From the cell containing the given text, extract its center point as (X, Y) coordinate. 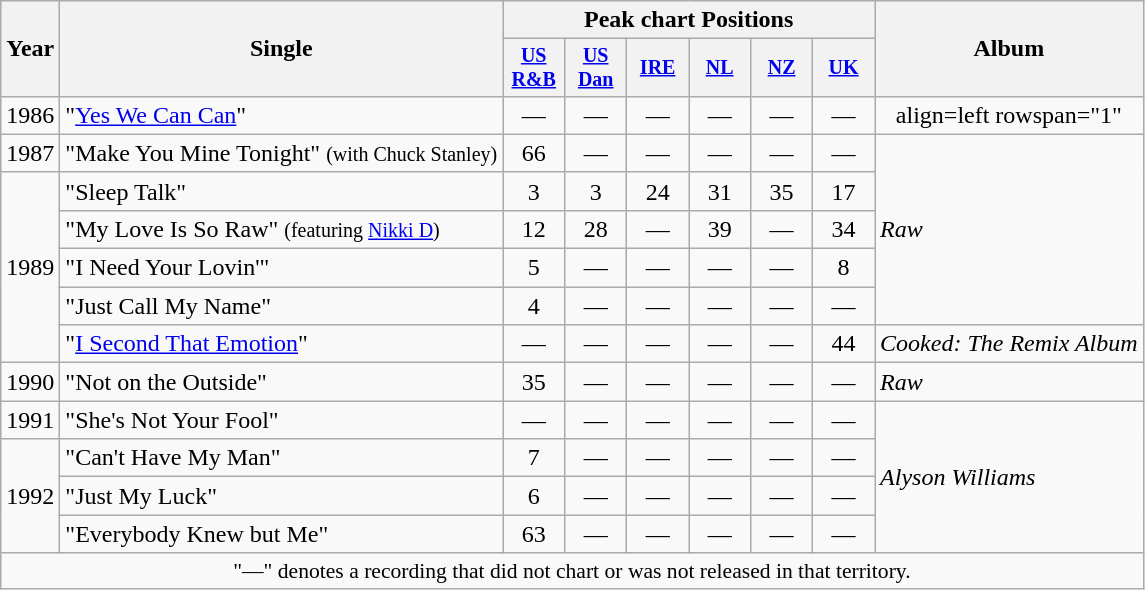
"Sleep Talk" (282, 191)
Album (1010, 49)
USDan (596, 68)
"She's Not Your Fool" (282, 420)
"Not on the Outside" (282, 382)
34 (844, 229)
"Just My Luck" (282, 496)
24 (658, 191)
"Can't Have My Man" (282, 458)
5 (534, 268)
1986 (30, 115)
1991 (30, 420)
Year (30, 49)
UK (844, 68)
17 (844, 191)
"Everybody Knew but Me" (282, 534)
"My Love Is So Raw" (featuring Nikki D) (282, 229)
12 (534, 229)
Peak chart Positions (689, 20)
63 (534, 534)
IRE (658, 68)
USR&B (534, 68)
NL (720, 68)
"I Need Your Lovin'" (282, 268)
7 (534, 458)
66 (534, 153)
"—" denotes a recording that did not chart or was not released in that territory. (572, 571)
NZ (782, 68)
28 (596, 229)
31 (720, 191)
"I Second That Emotion" (282, 344)
"Yes We Can Can" (282, 115)
Single (282, 49)
1992 (30, 496)
Alyson Williams (1010, 477)
39 (720, 229)
6 (534, 496)
align=left rowspan="1" (1010, 115)
1990 (30, 382)
1987 (30, 153)
4 (534, 306)
44 (844, 344)
8 (844, 268)
"Make You Mine Tonight" (with Chuck Stanley) (282, 153)
1989 (30, 267)
Cooked: The Remix Album (1010, 344)
"Just Call My Name" (282, 306)
